Provide the [X, Y] coordinate of the cell's center where the given text is located.  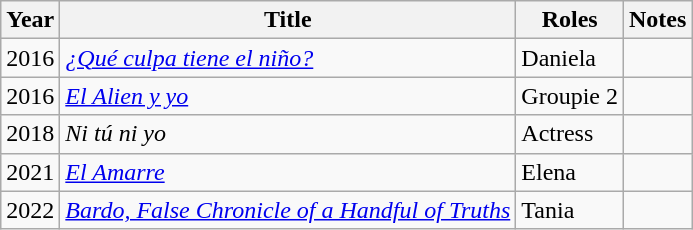
2018 [30, 134]
Ni tú ni yo [288, 134]
El Alien y yo [288, 96]
¿Qué culpa tiene el niño? [288, 58]
El Amarre [288, 172]
Elena [570, 172]
Daniela [570, 58]
Groupie 2 [570, 96]
Title [288, 20]
2021 [30, 172]
2022 [30, 210]
Year [30, 20]
Tania [570, 210]
Notes [658, 20]
Roles [570, 20]
Bardo, False Chronicle of a Handful of Truths [288, 210]
Actress [570, 134]
